Determine the (x, y) coordinate at the center of the cell enclosing the given text.  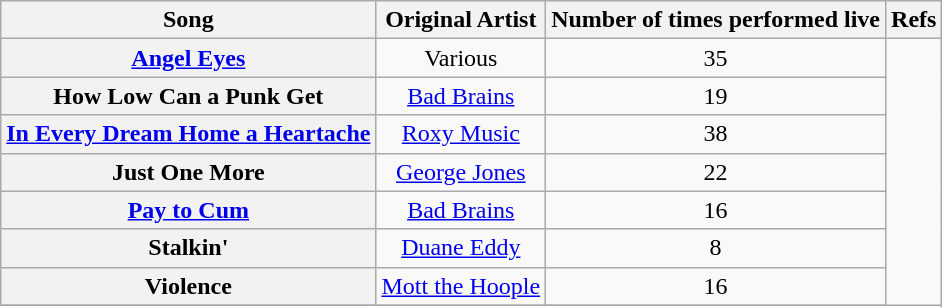
Violence (188, 286)
Mott the Hoople (461, 286)
Roxy Music (461, 134)
In Every Dream Home a Heartache (188, 134)
Pay to Cum (188, 210)
35 (716, 58)
Duane Eddy (461, 248)
Just One More (188, 172)
19 (716, 96)
Song (188, 20)
George Jones (461, 172)
Stalkin' (188, 248)
Angel Eyes (188, 58)
38 (716, 134)
Various (461, 58)
Refs (914, 20)
Original Artist (461, 20)
22 (716, 172)
How Low Can a Punk Get (188, 96)
Number of times performed live (716, 20)
8 (716, 248)
